Capture the cell that displays the provided text and extract its (x, y) central coordinate. 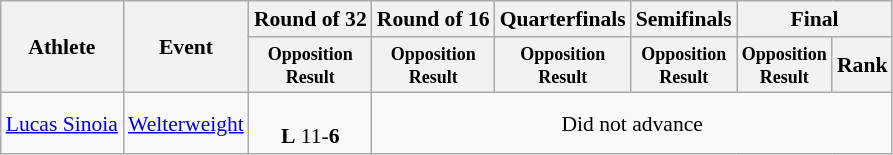
Quarterfinals (563, 19)
Round of 16 (434, 19)
Event (186, 47)
L 11-6 (310, 124)
Semifinals (684, 19)
Round of 32 (310, 19)
Rank (862, 65)
Did not advance (632, 124)
Lucas Sinoia (62, 124)
Final (815, 19)
Welterweight (186, 124)
Athlete (62, 47)
